Capture the cell that displays the provided text and extract its (X, Y) central coordinate. 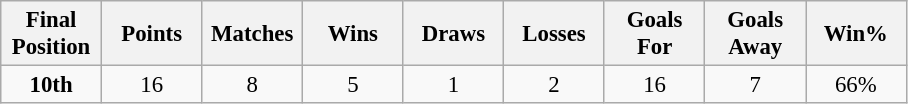
Final Position (52, 34)
1 (454, 85)
Goals For (654, 34)
Win% (856, 34)
2 (554, 85)
10th (52, 85)
Matches (252, 34)
5 (354, 85)
Draws (454, 34)
Losses (554, 34)
66% (856, 85)
8 (252, 85)
Goals Away (756, 34)
7 (756, 85)
Wins (354, 34)
Points (152, 34)
